Scan for the cell matching the given text and deliver its [X, Y] coordinate at center. 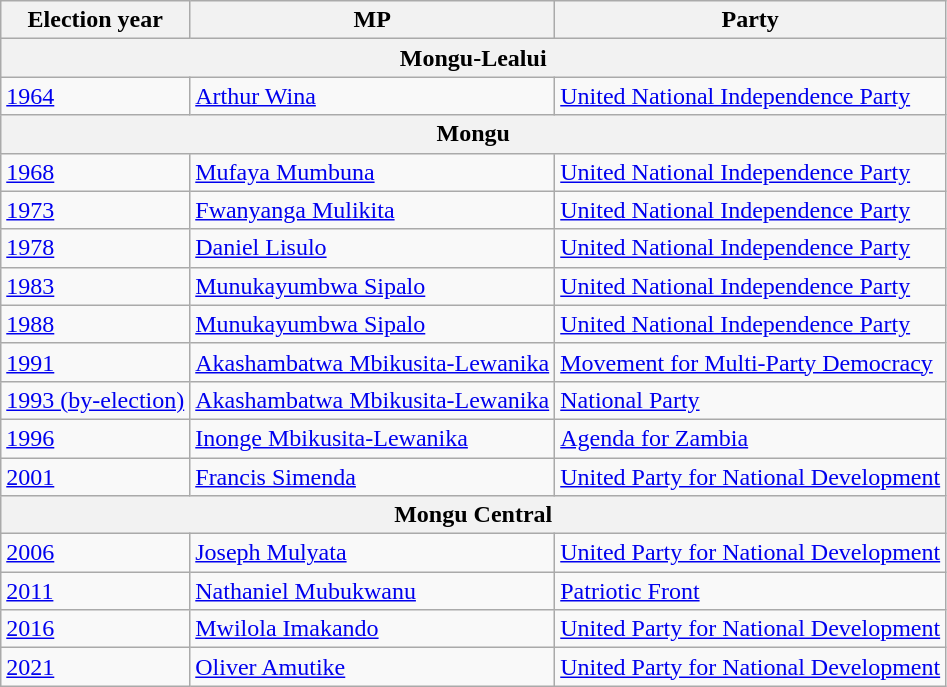
Mongu Central [474, 515]
Inonge Mbikusita-Lewanika [372, 438]
2001 [96, 477]
MP [372, 20]
1988 [96, 324]
Oliver Amutike [372, 667]
National Party [750, 400]
1983 [96, 286]
Joseph Mulyata [372, 553]
1991 [96, 362]
Mongu-Lealui [474, 58]
2006 [96, 553]
Mufaya Mumbuna [372, 172]
Patriotic Front [750, 591]
1978 [96, 248]
1993 (by-election) [96, 400]
2016 [96, 629]
2021 [96, 667]
Francis Simenda [372, 477]
Agenda for Zambia [750, 438]
Nathaniel Mubukwanu [372, 591]
1973 [96, 210]
1968 [96, 172]
Fwanyanga Mulikita [372, 210]
Election year [96, 20]
Party [750, 20]
Arthur Wina [372, 96]
Mwilola Imakando [372, 629]
1964 [96, 96]
2011 [96, 591]
1996 [96, 438]
Mongu [474, 134]
Movement for Multi-Party Democracy [750, 362]
Daniel Lisulo [372, 248]
